Return [x, y] of the center of cell containing provided text 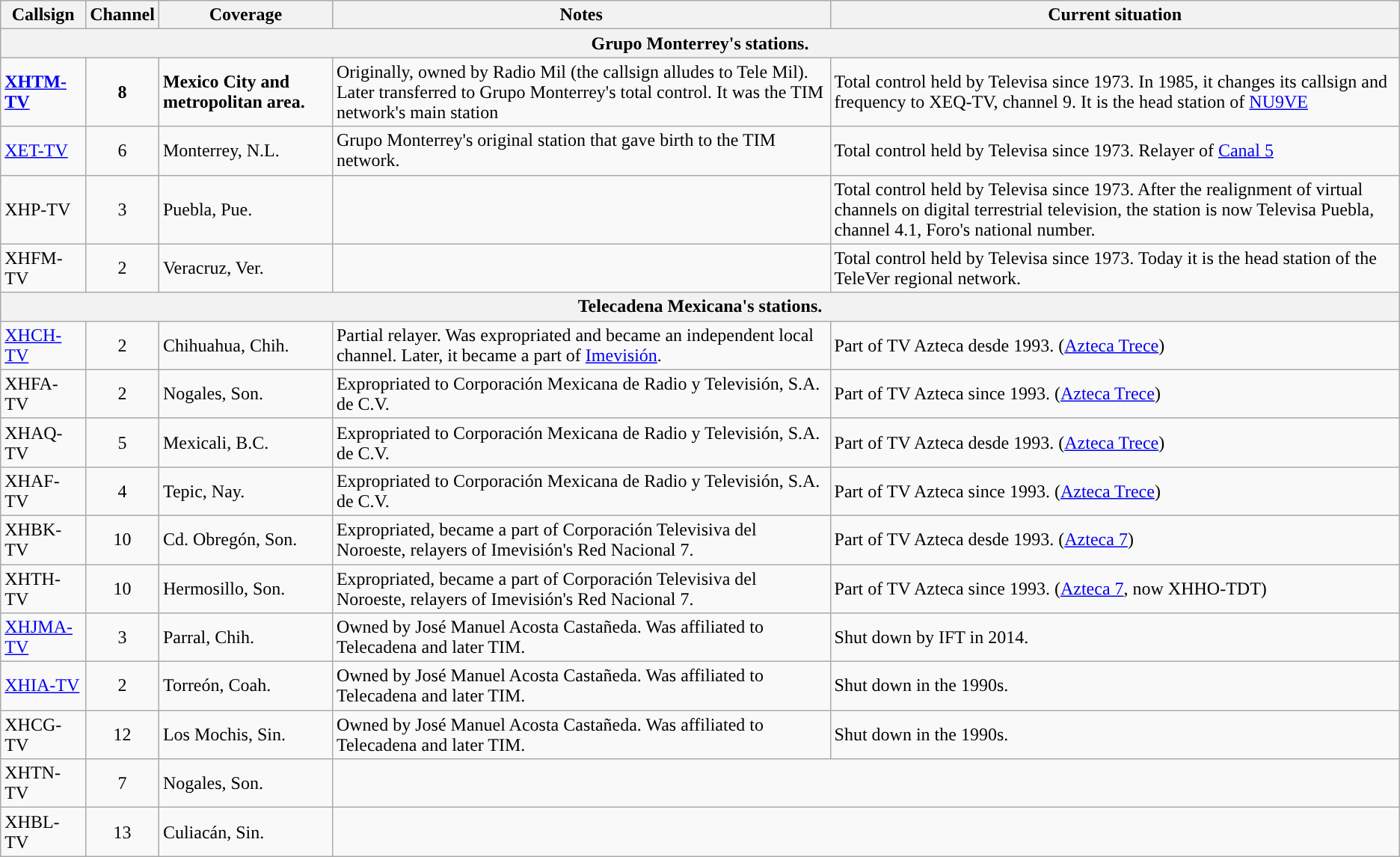
Callsign [43, 15]
Total control held by Televisa since 1973. Relayer of Canal 5 [1114, 151]
Total control held by Televisa since 1973. In 1985, it changes its callsign and frequency to XEQ-TV, channel 9. It is the head station of NU9VE [1114, 92]
Partial relayer. Was expropriated and became an independent local channel. Later, it became a part of Imevisión. [581, 345]
XHBK-TV [43, 540]
XHCH-TV [43, 345]
Los Mochis, Sin. [245, 734]
6 [123, 151]
Coverage [245, 15]
Shut down by IFT in 2014. [1114, 637]
XHP-TV [43, 209]
Telecadena Mexicana's stations. [700, 307]
Part of TV Azteca desde 1993. (Azteca 7) [1114, 540]
12 [123, 734]
XHFM-TV [43, 268]
XHTN-TV [43, 784]
Grupo Monterrey's stations. [700, 43]
8 [123, 92]
4 [123, 491]
XHBL-TV [43, 832]
XHAF-TV [43, 491]
Current situation [1114, 15]
Cd. Obregón, Son. [245, 540]
Channel [123, 15]
XHTM-TV [43, 92]
XHAQ-TV [43, 443]
XET-TV [43, 151]
Veracruz, Ver. [245, 268]
Tepic, Nay. [245, 491]
Monterrey, N.L. [245, 151]
Puebla, Pue. [245, 209]
XHIA-TV [43, 686]
XHTH-TV [43, 588]
Torreón, Coah. [245, 686]
Part of TV Azteca since 1993. (Azteca 7, now XHHO-TDT) [1114, 588]
Hermosillo, Son. [245, 588]
Culiacán, Sin. [245, 832]
13 [123, 832]
Mexico City and metropolitan area. [245, 92]
XHJMA-TV [43, 637]
Chihuahua, Chih. [245, 345]
5 [123, 443]
Notes [581, 15]
Parral, Chih. [245, 637]
XHCG-TV [43, 734]
Mexicali, B.C. [245, 443]
Grupo Monterrey's original station that gave birth to the TIM network. [581, 151]
XHFA-TV [43, 393]
7 [123, 784]
Total control held by Televisa since 1973. Today it is the head station of the TeleVer regional network. [1114, 268]
